Identify which cell holds the provided text, then report its (X, Y) central coordinate. 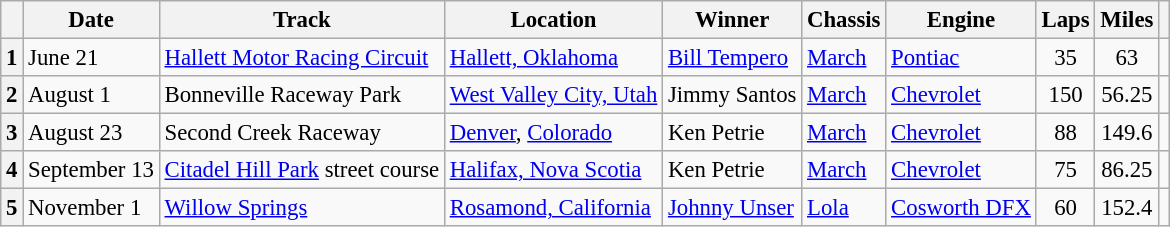
88 (1066, 133)
63 (1127, 58)
Citadel Hill Park street course (302, 170)
Track (302, 20)
5 (12, 208)
August 23 (91, 133)
60 (1066, 208)
3 (12, 133)
2 (12, 95)
56.25 (1127, 95)
152.4 (1127, 208)
Laps (1066, 20)
35 (1066, 58)
August 1 (91, 95)
Halifax, Nova Scotia (553, 170)
Miles (1127, 20)
November 1 (91, 208)
86.25 (1127, 170)
September 13 (91, 170)
Winner (732, 20)
Pontiac (961, 58)
Second Creek Raceway (302, 133)
Engine (961, 20)
Denver, Colorado (553, 133)
Jimmy Santos (732, 95)
Lola (844, 208)
75 (1066, 170)
Date (91, 20)
Hallett Motor Racing Circuit (302, 58)
Chassis (844, 20)
150 (1066, 95)
West Valley City, Utah (553, 95)
Johnny Unser (732, 208)
Bonneville Raceway Park (302, 95)
Rosamond, California (553, 208)
Hallett, Oklahoma (553, 58)
Location (553, 20)
Willow Springs (302, 208)
1 (12, 58)
4 (12, 170)
Cosworth DFX (961, 208)
Bill Tempero (732, 58)
149.6 (1127, 133)
June 21 (91, 58)
